Determine the [x, y] coordinate at the center of the cell enclosing the given text.  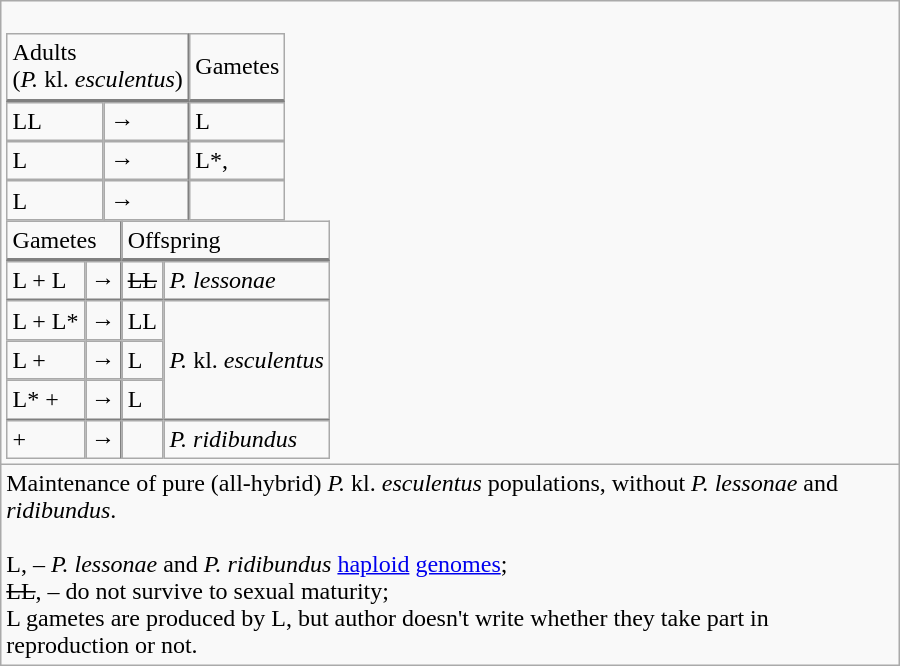
L + L [46, 281]
P. kl. esculentus [246, 360]
L + [46, 360]
+ [46, 439]
P. lessonae [246, 281]
L + L* [46, 321]
P. ridibundus [246, 439]
Offspring [226, 240]
Adults(P. kl. esculentus) [98, 67]
L* + [46, 400]
L*, [238, 161]
